From the cell containing the given text, extract its center point as (X, Y) coordinate. 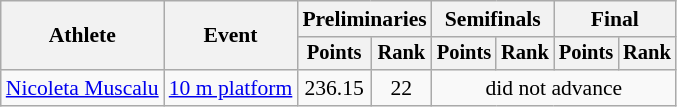
Event (231, 36)
10 m platform (231, 88)
Final (615, 19)
Preliminaries (364, 19)
236.15 (334, 88)
22 (402, 88)
Nicoleta Muscalu (82, 88)
Semifinals (493, 19)
Athlete (82, 36)
did not advance (554, 88)
